Locate the cell with the specified text and output its (X, Y) center coordinate. 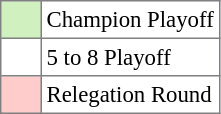
Relegation Round (130, 95)
5 to 8 Playoff (130, 57)
Champion Playoff (130, 20)
